Pinpoint the cell where the given text exists, returning its (X, Y) midpoint coordinate. 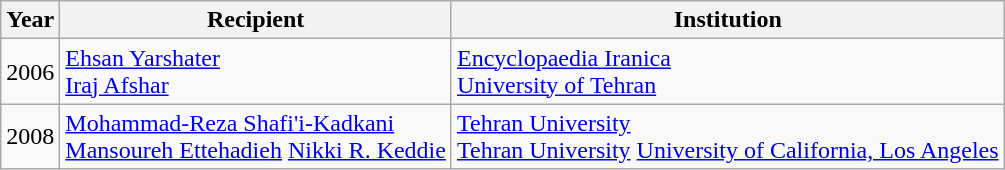
2006 (30, 72)
Mohammad-Reza Shafi'i-KadkaniMansoureh Ettehadieh Nikki R. Keddie (256, 136)
Encyclopaedia IranicaUniversity of Tehran (728, 72)
2008 (30, 136)
Recipient (256, 20)
Year (30, 20)
Ehsan YarshaterIraj Afshar (256, 72)
Institution (728, 20)
Tehran UniversityTehran University University of California, Los Angeles (728, 136)
